Locate the cell with the specified text and output its (x, y) center coordinate. 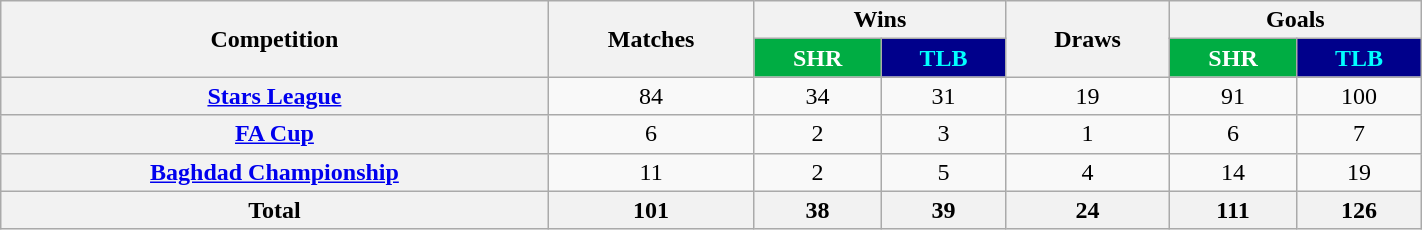
111 (1232, 210)
34 (818, 96)
7 (1360, 134)
5 (943, 172)
24 (1088, 210)
FA Cup (274, 134)
Goals (1295, 20)
Stars League (274, 96)
84 (651, 96)
Total (274, 210)
14 (1232, 172)
Matches (651, 39)
100 (1360, 96)
38 (818, 210)
Draws (1088, 39)
91 (1232, 96)
3 (943, 134)
101 (651, 210)
39 (943, 210)
Competition (274, 39)
4 (1088, 172)
Baghdad Championship (274, 172)
1 (1088, 134)
126 (1360, 210)
31 (943, 96)
Wins (880, 20)
11 (651, 172)
